Find where the given text appears and provide that cell's center as (x, y) coordinate. 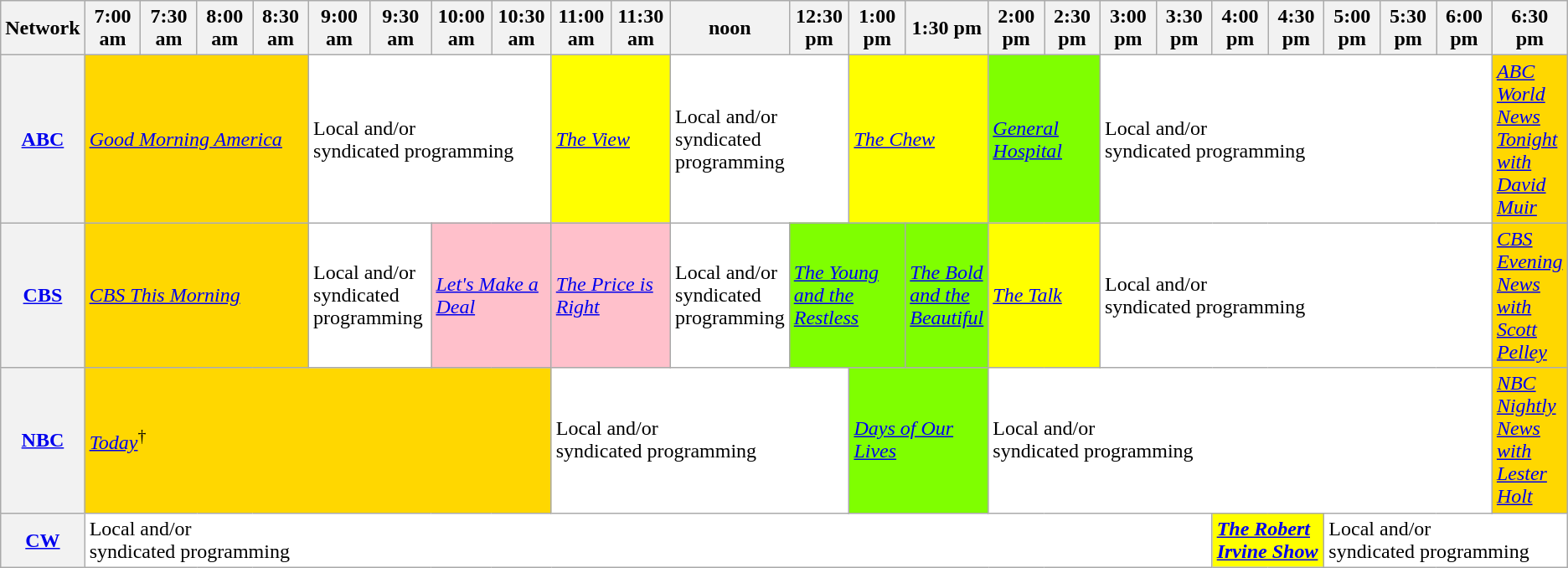
2:00 pm (1017, 28)
11:30 am (640, 28)
Days of Our Lives (919, 441)
The Chew (919, 139)
9:00 am (340, 28)
ABC (43, 139)
The Robert Irvine Show (1268, 540)
CBS (43, 295)
The Bold and the Beautiful (946, 295)
noon (730, 28)
Let's Make a Deal (491, 295)
3:30 pm (1184, 28)
CW (43, 540)
3:00 pm (1127, 28)
NBC (43, 441)
12:30 pm (819, 28)
CBS This Morning (196, 295)
ABC World News Tonight with David Muir (1529, 139)
7:00 am (112, 28)
1:00 pm (878, 28)
11:00 am (581, 28)
The View (611, 139)
Network (43, 28)
7:30 am (169, 28)
The Young and the Restless (848, 295)
Today† (318, 441)
8:30 am (281, 28)
NBC Nightly News with Lester Holt (1529, 441)
4:30 pm (1297, 28)
10:00 am (462, 28)
10:30 am (522, 28)
5:30 pm (1409, 28)
4:00 pm (1240, 28)
9:30 am (400, 28)
Good Morning America (196, 139)
2:30 pm (1072, 28)
The Price is Right (611, 295)
1:30 pm (946, 28)
The Talk (1044, 295)
6:00 pm (1464, 28)
General Hospital (1044, 139)
8:00 am (224, 28)
5:00 pm (1352, 28)
CBS Evening News with Scott Pelley (1529, 295)
6:30 pm (1529, 28)
